From the cell containing the given text, extract its center point as [x, y] coordinate. 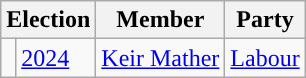
Keir Mather [160, 58]
Member [160, 20]
Party [265, 20]
Election [48, 20]
Labour [265, 58]
2024 [56, 58]
